Pinpoint the cell where the given text exists, returning its (x, y) midpoint coordinate. 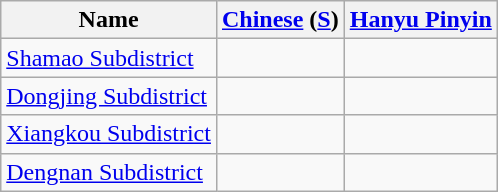
Dengnan Subdistrict (109, 172)
Chinese (S) (280, 20)
Name (109, 20)
Dongjing Subdistrict (109, 96)
Shamao Subdistrict (109, 58)
Xiangkou Subdistrict (109, 134)
Hanyu Pinyin (420, 20)
